Output the [x, y] coordinate of the center of the cell containing the given text.  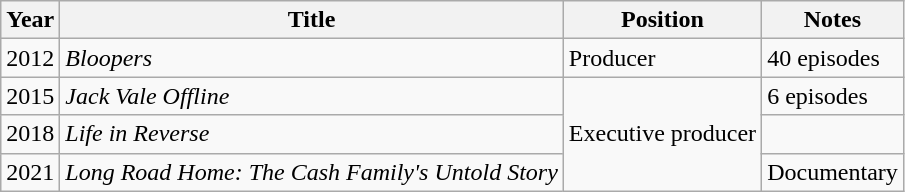
2012 [30, 58]
Producer [662, 58]
Bloopers [312, 58]
Position [662, 20]
Documentary [833, 172]
Year [30, 20]
Executive producer [662, 134]
Life in Reverse [312, 134]
2018 [30, 134]
Title [312, 20]
40 episodes [833, 58]
2021 [30, 172]
6 episodes [833, 96]
Jack Vale Offline [312, 96]
2015 [30, 96]
Notes [833, 20]
Long Road Home: The Cash Family's Untold Story [312, 172]
